Return the [X, Y] coordinate for the center point of the cell that contains the specified text.  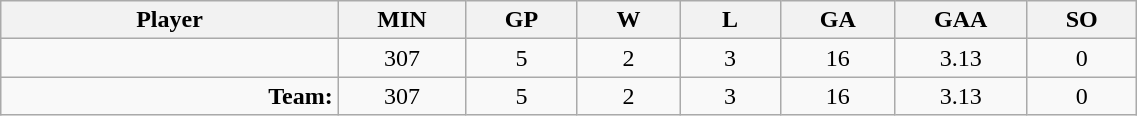
Team: [170, 96]
GA [838, 20]
SO [1081, 20]
MIN [402, 20]
GAA [961, 20]
Player [170, 20]
GP [522, 20]
W [628, 20]
L [730, 20]
